Capture the cell that displays the provided text and extract its (x, y) central coordinate. 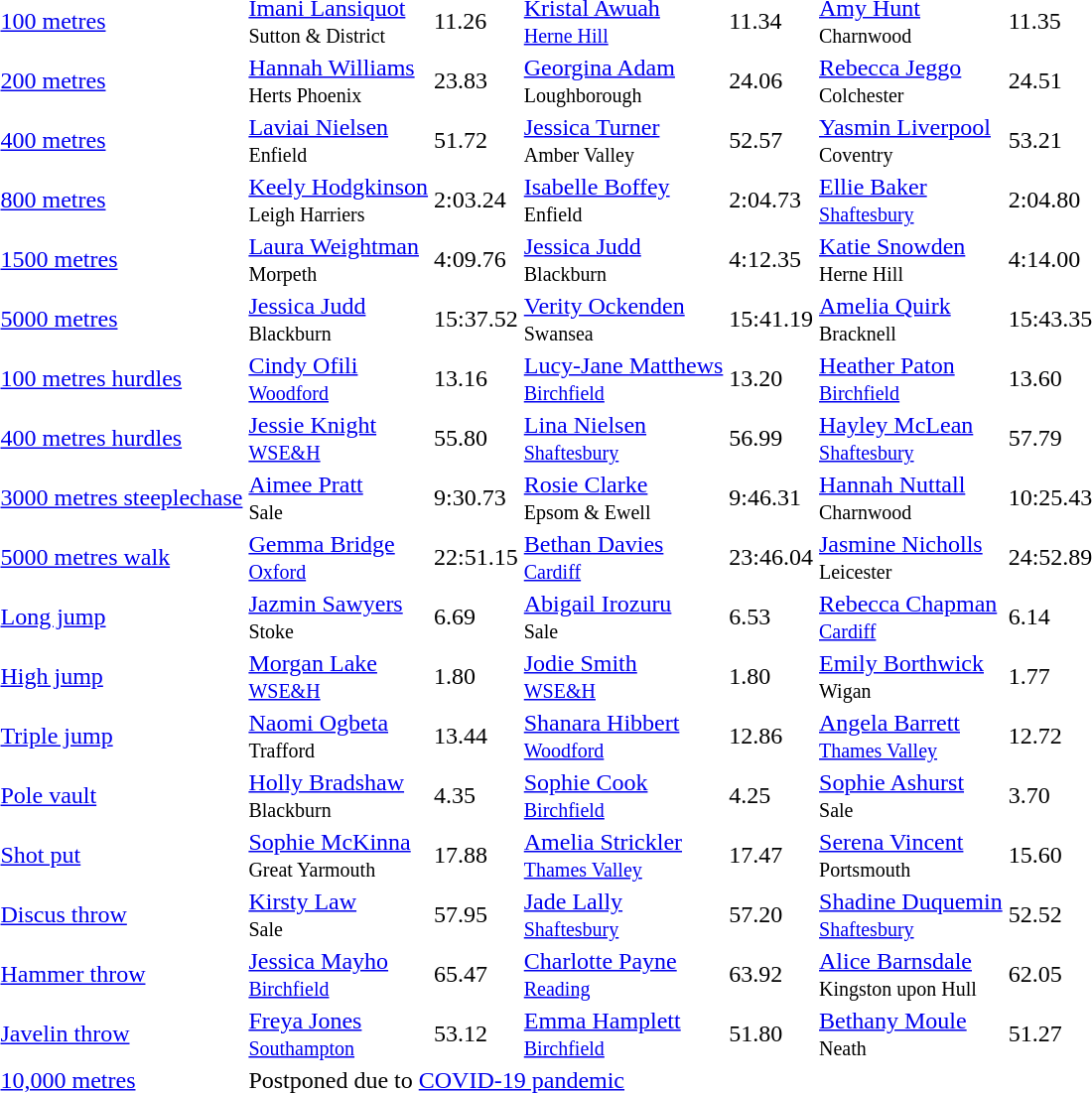
Holly BradshawBlackburn (339, 796)
Georgina AdamLoughborough (623, 81)
Jasmine NichollsLeicester (911, 558)
Isabelle BoffeyEnfield (623, 201)
Ellie BakerShaftesbury (911, 201)
Freya JonesSouthampton (339, 1034)
65.47 (477, 975)
4:09.76 (477, 260)
Emily BorthwickWigan (911, 677)
Verity OckendenSwansea (623, 320)
Katie SnowdenHerne Hill (911, 260)
Shadine DuqueminShaftesbury (911, 915)
Heather PatonBirchfield (911, 379)
Keely HodgkinsonLeigh Harriers (339, 201)
23.83 (477, 81)
Cindy OfiliWoodford (339, 379)
57.95 (477, 915)
4:12.35 (771, 260)
Morgan LakeWSE&H (339, 677)
Sophie AshurstSale (911, 796)
Hayley McLeanShaftesbury (911, 439)
Charlotte PayneReading (623, 975)
Jessie KnightWSE&H (339, 439)
22:51.15 (477, 558)
Jessica TurnerAmber Valley (623, 141)
Rebecca JeggoColchester (911, 81)
Lucy-Jane MatthewsBirchfield (623, 379)
24.06 (771, 81)
9:46.31 (771, 498)
Hannah WilliamsHerts Phoenix (339, 81)
2:03.24 (477, 201)
Laviai NielsenEnfield (339, 141)
23:46.04 (771, 558)
Kirsty LawSale (339, 915)
Hannah NuttallCharnwood (911, 498)
53.12 (477, 1034)
Yasmin LiverpoolCoventry (911, 141)
Amelia StricklerThames Valley (623, 856)
17.88 (477, 856)
Laura WeightmanMorpeth (339, 260)
4.25 (771, 796)
Rosie ClarkeEpsom & Ewell (623, 498)
Naomi OgbetaTrafford (339, 737)
13.20 (771, 379)
6.69 (477, 617)
Aimee PrattSale (339, 498)
6.53 (771, 617)
Abigail IrozuruSale (623, 617)
51.72 (477, 141)
Rebecca ChapmanCardiff (911, 617)
17.47 (771, 856)
13.44 (477, 737)
Shanara HibbertWoodford (623, 737)
Amelia QuirkBracknell (911, 320)
Jodie SmithWSE&H (623, 677)
9:30.73 (477, 498)
13.16 (477, 379)
Alice BarnsdaleKingston upon Hull (911, 975)
55.80 (477, 439)
Jessica MayhoBirchfield (339, 975)
2:04.73 (771, 201)
Serena VincentPortsmouth (911, 856)
63.92 (771, 975)
4.35 (477, 796)
15:37.52 (477, 320)
Angela BarrettThames Valley (911, 737)
Lina NielsenShaftesbury (623, 439)
56.99 (771, 439)
Jazmin SawyersStoke (339, 617)
51.80 (771, 1034)
Emma HamplettBirchfield (623, 1034)
Bethany MouleNeath (911, 1034)
12.86 (771, 737)
Sophie McKinnaGreat Yarmouth (339, 856)
Gemma BridgeOxford (339, 558)
Jade LallyShaftesbury (623, 915)
Bethan DaviesCardiff (623, 558)
57.20 (771, 915)
Sophie CookBirchfield (623, 796)
15:41.19 (771, 320)
52.57 (771, 141)
